Detect which cell encompasses the target text, then output its (x, y) center coordinate. 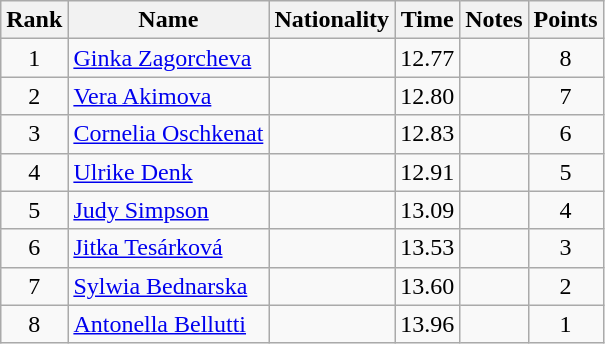
12.91 (428, 172)
Judy Simpson (168, 210)
Ulrike Denk (168, 172)
13.96 (428, 324)
Time (428, 20)
12.83 (428, 134)
Nationality (332, 20)
Vera Akimova (168, 96)
Sylwia Bednarska (168, 286)
Antonella Bellutti (168, 324)
Jitka Tesárková (168, 248)
Name (168, 20)
Notes (494, 20)
Ginka Zagorcheva (168, 58)
Rank (34, 20)
13.53 (428, 248)
Cornelia Oschkenat (168, 134)
Points (566, 20)
13.09 (428, 210)
13.60 (428, 286)
12.77 (428, 58)
12.80 (428, 96)
